Return (x, y) of the center of cell containing provided text 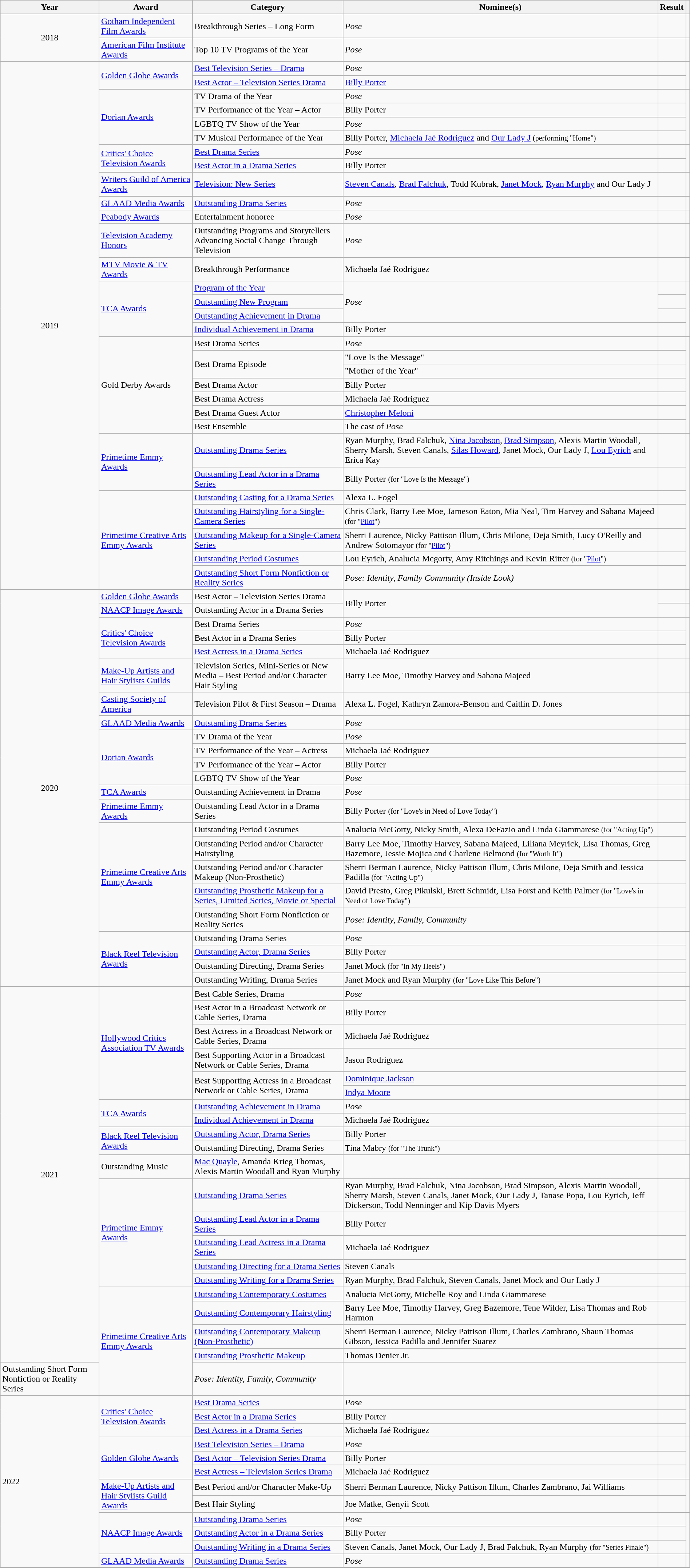
Program of the Year (268, 288)
Alexa L. Fogel (500, 498)
Steven Canals, Janet Mock, Our Lady J, Brad Falchuk, Ryan Murphy (for "Series Finale") (500, 1547)
Thomas Denier Jr. (500, 1355)
Chris Clark, Barry Lee Moe, Jameson Eaton, Mia Neal, Tim Harvey and Sabana Majeed (for "Pilot") (500, 516)
Make-Up Artists and Hair Stylists Guilds (146, 675)
Analucia McGorty, Nicky Smith, Alexa DeFazio and Linda Giammarese (for "Acting Up") (500, 830)
Top 10 TV Programs of the Year (268, 50)
2021 (50, 1174)
Sherri Berman Laurence, Nicky Pattison Illum, Charles Zambrano, Jai Williams (500, 1487)
Television Series, Mini-Series or New Media – Best Period and/or Character Hair Styling (268, 675)
Outstanding Programs and Storytellers Advancing Social Change Through Television (268, 241)
Best Drama Actress (268, 399)
Outstanding Hairstyling for a Single-Camera Series (268, 516)
Outstanding Prosthetic Makeup (268, 1355)
Sherri Berman Laurence, Nicky Pattison Illum, Chris Milone, Deja Smith and Jessica Padilla (for "Acting Up") (500, 872)
Outstanding Writing in a Drama Series (268, 1547)
Outstanding Contemporary Makeup (Non-Prosthetic) (268, 1336)
Best Hair Styling (268, 1504)
Outstanding Contemporary Hairstyling (268, 1313)
Analucia McGorty, Michelle Roy and Linda Giammarese (500, 1294)
2022 (50, 1482)
Janet Mock and Ryan Murphy (for "Love Like This Before") (500, 980)
2018 (50, 38)
Make-Up Artists and Hair Stylists Guild Awards (146, 1496)
Sherri Berman Laurence, Nicky Pattison Illum, Charles Zambrano, Shaun Thomas Gibson, Jessica Padilla and Jennifer Suarez (500, 1336)
Best Drama Actor (268, 385)
"Love Is the Message" (500, 357)
Outstanding Period and/or Character Hairstyling (268, 848)
Result (672, 7)
Best Supporting Actress in a Broadcast Network or Cable Series, Drama (268, 1086)
Entertainment honoree (268, 217)
MTV Movie & TV Awards (146, 269)
Casting Society of America (146, 704)
Outstanding Makeup for a Single-Camera Series (268, 540)
Peabody Awards (146, 217)
Barry Lee Moe, Timothy Harvey and Sabana Majeed (500, 675)
Jason Rodriguez (500, 1059)
Tina Mabry (for "The Trunk") (500, 1148)
Outstanding Period and/or Character Makeup (Non-Prosthetic) (268, 872)
"Mother of the Year" (500, 371)
Joe Matke, Genyii Scott (500, 1504)
Television: New Series (268, 184)
Steven Canals, Brad Falchuk, Todd Kubrak, Janet Mock, Ryan Murphy and Our Lady J (500, 184)
Barry Lee Moe, Timothy Harvey, Greg Bazemore, Tene Wilder, Lisa Thomas and Rob Harmon (500, 1313)
Alexa L. Fogel, Kathryn Zamora-Benson and Caitlin D. Jones (500, 704)
Category (268, 7)
Best Ensemble (268, 426)
Sherri Laurence, Nicky Pattison Illum, Chris Milone, Deja Smith, Lucy O'Reilly and Andrew Sotomayor (for "Pilot") (500, 540)
Mac Quayle, Amanda Krieg Thomas, Alexis Martin Woodall and Ryan Murphy (268, 1166)
Writers Guild of America Awards (146, 184)
Best Drama Episode (268, 364)
Breakthrough Series – Long Form (268, 26)
Year (50, 7)
Television Academy Honors (146, 241)
Award (146, 7)
Christopher Meloni (500, 412)
Best Supporting Actor in a Broadcast Network or Cable Series, Drama (268, 1059)
Barry Lee Moe, Timothy Harvey, Sabana Majeed, Liliana Meyrick, Lisa Thomas, Greg Bazemore, Jessie Mojica and Charlene Belmond (for "Worth It") (500, 848)
Indya Moore (500, 1093)
The cast of Pose (500, 426)
Billy Porter, Michaela Jaé Rodriguez and Our Lady J (performing "Home") (500, 138)
Ryan Murphy, Brad Falchuk, Steven Canals, Janet Mock and Our Lady J (500, 1280)
Lou Eyrich, Analucia Mcgorty, Amy Ritchings and Kevin Ritter (for "Pilot") (500, 559)
Outstanding New Program (268, 302)
Nominee(s) (500, 7)
Breakthrough Performance (268, 269)
David Presto, Greg Pikulski, Brett Schmidt, Lisa Forst and Keith Palmer (for "Love's in Need of Love Today") (500, 896)
2020 (50, 788)
Best Drama Guest Actor (268, 412)
Outstanding Writing for a Drama Series (268, 1280)
Billy Porter (for "Love Is the Message") (500, 478)
Billy Porter (for "Love's in Need of Love Today") (500, 811)
Television Pilot & First Season – Drama (268, 704)
American Film Institute Awards (146, 50)
Outstanding Directing for a Drama Series (268, 1266)
Best Period and/or Character Make-Up (268, 1487)
Gotham Independent Film Awards (146, 26)
Outstanding Writing, Drama Series (268, 980)
Best Actress in a Broadcast Network or Cable Series, Drama (268, 1036)
Gold Derby Awards (146, 385)
Best Actor in a Broadcast Network or Cable Series, Drama (268, 1012)
Hollywood Critics Association TV Awards (146, 1043)
Outstanding Music (146, 1166)
TV Performance of the Year – Actress (268, 750)
Best Actress – Television Series Drama (268, 1472)
TV Musical Performance of the Year (268, 138)
Pose: Identity, Family Community (Inside Look) (500, 577)
Outstanding Lead Actress in a Drama Series (268, 1247)
Outstanding Contemporary Costumes (268, 1294)
Outstanding Casting for a Drama Series (268, 498)
Dominique Jackson (500, 1079)
2019 (50, 325)
Best Cable Series, Drama (268, 994)
Janet Mock (for "In My Heels") (500, 966)
Outstanding Prosthetic Makeup for a Series, Limited Series, Movie or Special (268, 896)
Steven Canals (500, 1266)
